From the cell containing the given text, extract its center point as [x, y] coordinate. 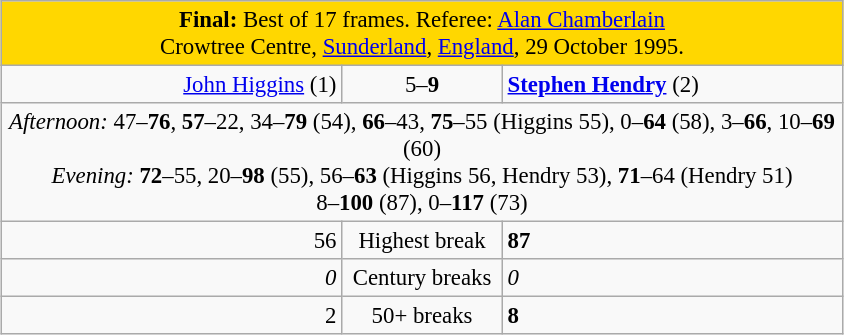
John Higgins (1) [172, 85]
Century breaks [422, 278]
50+ breaks [422, 316]
8 [672, 316]
5–9 [422, 85]
87 [672, 241]
2 [172, 316]
Stephen Hendry (2) [672, 85]
Final: Best of 17 frames. Referee: Alan Chamberlain Crowtree Centre, Sunderland, England, 29 October 1995. [422, 34]
Highest break [422, 241]
56 [172, 241]
